Scan for the cell matching the given text and deliver its [X, Y] coordinate at center. 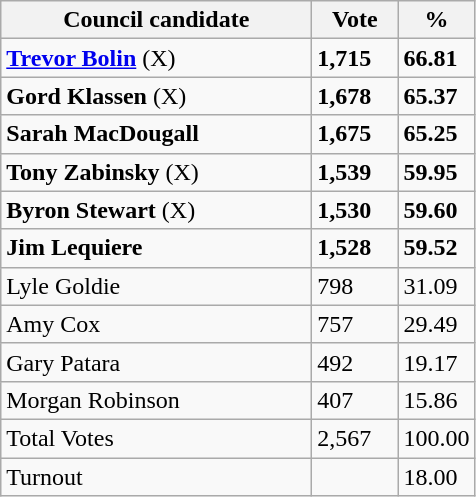
Total Votes [156, 438]
1,539 [355, 172]
1,528 [355, 248]
65.37 [436, 96]
Vote [355, 20]
66.81 [436, 58]
59.52 [436, 248]
Turnout [156, 477]
Byron Stewart (X) [156, 210]
Amy Cox [156, 324]
Gord Klassen (X) [156, 96]
% [436, 20]
Trevor Bolin (X) [156, 58]
15.86 [436, 400]
1,530 [355, 210]
407 [355, 400]
Lyle Goldie [156, 286]
31.09 [436, 286]
Jim Lequiere [156, 248]
757 [355, 324]
492 [355, 362]
65.25 [436, 134]
1,678 [355, 96]
Gary Patara [156, 362]
Tony Zabinsky (X) [156, 172]
19.17 [436, 362]
Morgan Robinson [156, 400]
1,715 [355, 58]
18.00 [436, 477]
798 [355, 286]
100.00 [436, 438]
59.95 [436, 172]
Council candidate [156, 20]
29.49 [436, 324]
59.60 [436, 210]
Sarah MacDougall [156, 134]
1,675 [355, 134]
2,567 [355, 438]
